Locate the cell with the specified text and output its [x, y] center coordinate. 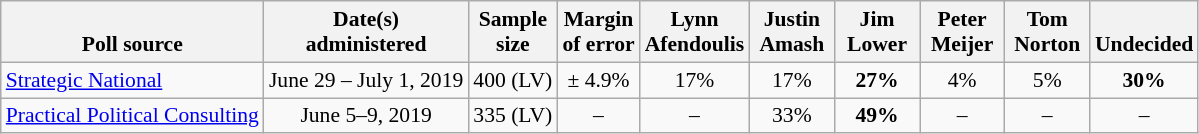
33% [792, 116]
Marginof error [598, 32]
± 4.9% [598, 80]
LynnAfendoulis [695, 32]
Undecided [1144, 32]
4% [962, 80]
Date(s)administered [366, 32]
30% [1144, 80]
Practical Political Consulting [132, 116]
TomNorton [1048, 32]
Samplesize [512, 32]
Poll source [132, 32]
JustinAmash [792, 32]
June 29 – July 1, 2019 [366, 80]
27% [876, 80]
5% [1048, 80]
49% [876, 116]
PeterMeijer [962, 32]
400 (LV) [512, 80]
June 5–9, 2019 [366, 116]
JimLower [876, 32]
Strategic National [132, 80]
335 (LV) [512, 116]
